From the cell containing the given text, extract its center point as (x, y) coordinate. 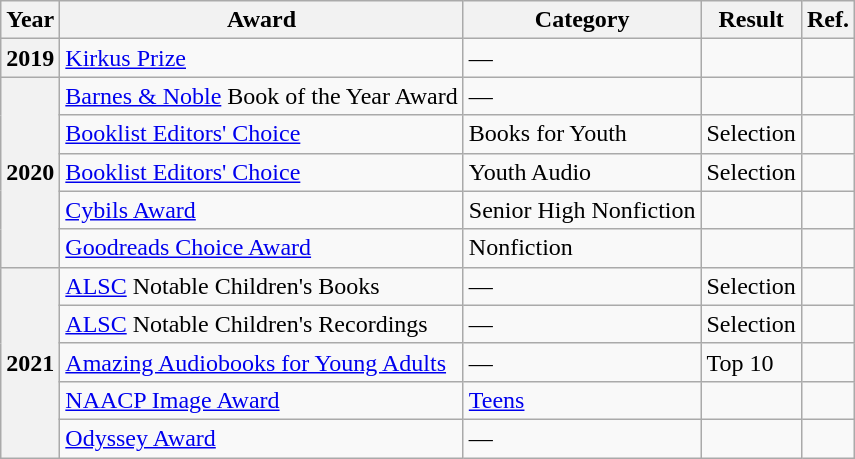
Barnes & Noble Book of the Year Award (262, 96)
Goodreads Choice Award (262, 248)
Books for Youth (582, 134)
2021 (30, 362)
Kirkus Prize (262, 58)
2019 (30, 58)
2020 (30, 172)
Odyssey Award (262, 438)
Cybils Award (262, 210)
ALSC Notable Children's Books (262, 286)
Award (262, 20)
Ref. (828, 20)
Youth Audio (582, 172)
Result (751, 20)
NAACP Image Award (262, 400)
Senior High Nonfiction (582, 210)
Teens (582, 400)
Year (30, 20)
Nonfiction (582, 248)
ALSC Notable Children's Recordings (262, 324)
Amazing Audiobooks for Young Adults (262, 362)
Category (582, 20)
Top 10 (751, 362)
